Provide the [x, y] coordinate of the cell's center where the given text is located.  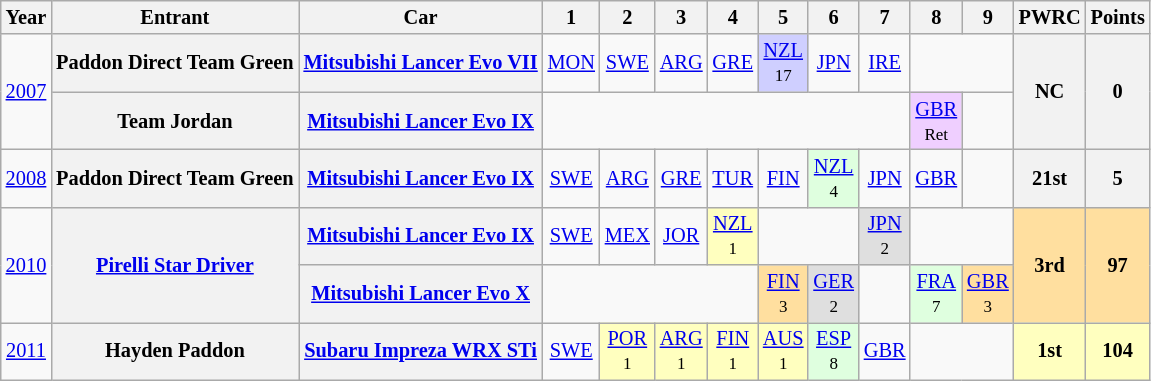
2007 [26, 92]
0 [1118, 92]
FIN [783, 178]
NC [1050, 92]
2008 [26, 178]
2010 [26, 264]
2 [628, 17]
1 [572, 17]
Pirelli Star Driver [174, 264]
2011 [26, 351]
4 [733, 17]
Year [26, 17]
IRE [885, 63]
TUR [733, 178]
21st [1050, 178]
MEX [628, 236]
GBR3 [988, 294]
Subaru Impreza WRX STi [421, 351]
NZL1 [733, 236]
JOR [682, 236]
6 [833, 17]
97 [1118, 264]
AUS1 [783, 351]
JPN2 [885, 236]
104 [1118, 351]
7 [885, 17]
Team Jordan [174, 121]
Entrant [174, 17]
FIN1 [733, 351]
3rd [1050, 264]
Mitsubishi Lancer Evo VII [421, 63]
POR1 [628, 351]
1st [1050, 351]
9 [988, 17]
PWRC [1050, 17]
Car [421, 17]
FRA7 [936, 294]
8 [936, 17]
NZL17 [783, 63]
GER2 [833, 294]
MON [572, 63]
ESP8 [833, 351]
3 [682, 17]
Mitsubishi Lancer Evo X [421, 294]
FIN3 [783, 294]
Points [1118, 17]
Hayden Paddon [174, 351]
GBRRet [936, 121]
NZL4 [833, 178]
ARG1 [682, 351]
